Return the [x, y] coordinate for the center point of the cell that contains the specified text.  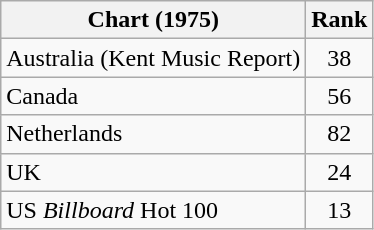
82 [340, 134]
UK [154, 172]
Australia (Kent Music Report) [154, 58]
Netherlands [154, 134]
13 [340, 210]
US Billboard Hot 100 [154, 210]
56 [340, 96]
Rank [340, 20]
Canada [154, 96]
24 [340, 172]
38 [340, 58]
Chart (1975) [154, 20]
